Find where the given text appears and provide that cell's center as (X, Y) coordinate. 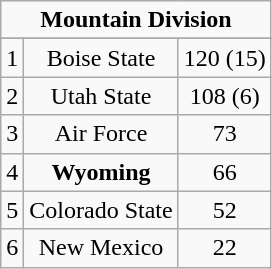
2 (12, 96)
66 (224, 172)
52 (224, 210)
1 (12, 58)
Wyoming (101, 172)
Boise State (101, 58)
5 (12, 210)
Colorado State (101, 210)
120 (15) (224, 58)
22 (224, 248)
6 (12, 248)
New Mexico (101, 248)
73 (224, 134)
4 (12, 172)
108 (6) (224, 96)
3 (12, 134)
Air Force (101, 134)
Utah State (101, 96)
Mountain Division (136, 20)
